Capture the cell that displays the provided text and extract its (X, Y) central coordinate. 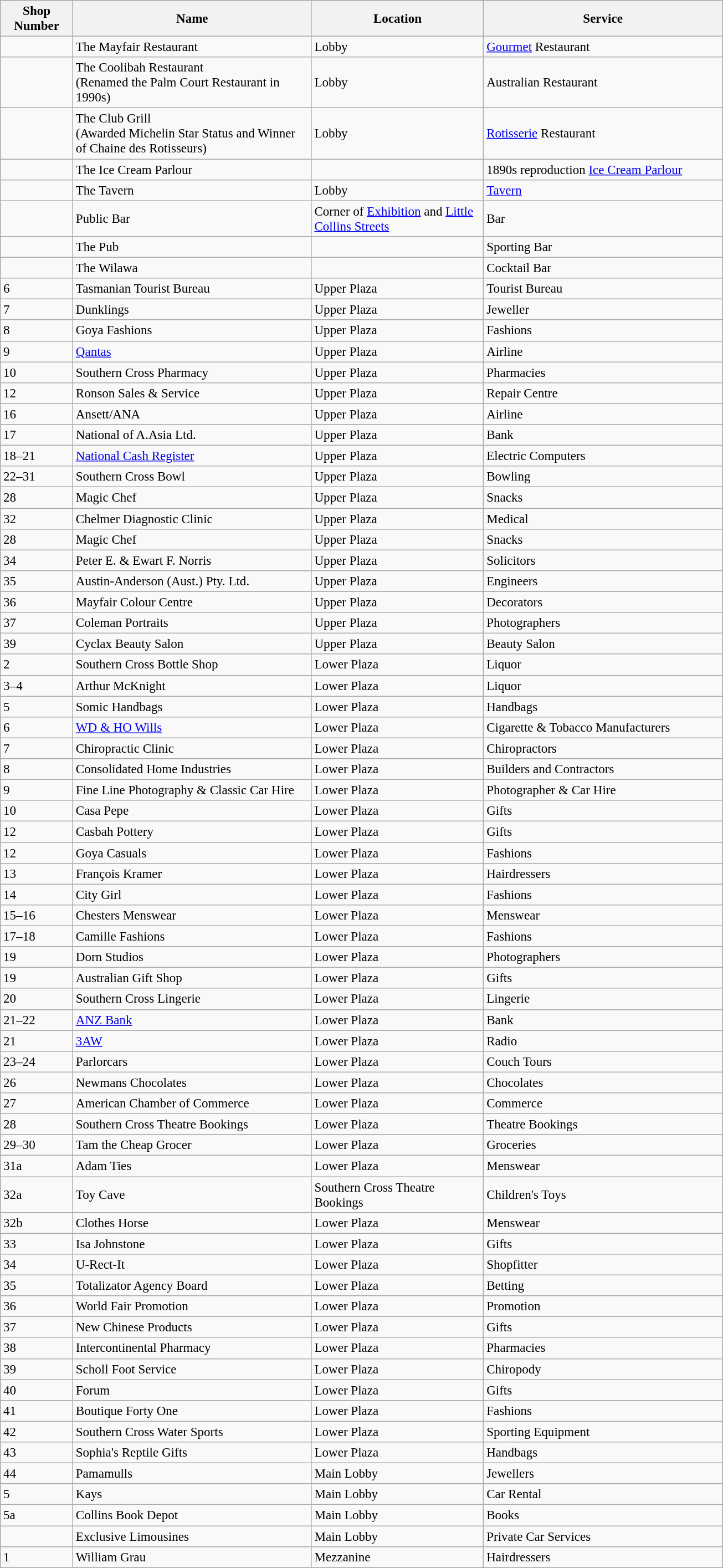
Corner of Exhibition and Little Collins Streets (398, 218)
Chelmer Diagnostic Clinic (192, 519)
Fine Line Photography & Classic Car Hire (192, 790)
Private Car Services (603, 1536)
Southern Cross Bowl (192, 477)
Southern Cross Bottle Shop (192, 665)
Goya Fashions (192, 331)
41 (37, 1411)
Cigarette & Tobacco Manufacturers (603, 728)
27 (37, 1104)
Shop Number (37, 19)
Peter E. & Ewart F. Norris (192, 560)
Photographer & Car Hire (603, 790)
Parlorcars (192, 1062)
François Kramer (192, 874)
Couch Tours (603, 1062)
Australian Restaurant (603, 83)
Commerce (603, 1104)
Dorn Studios (192, 957)
The Wilawa (192, 268)
Chocolates (603, 1082)
32a (37, 1195)
Dunklings (192, 310)
Car Rental (603, 1494)
New Chinese Products (192, 1327)
Promotion (603, 1306)
U-Rect-It (192, 1265)
Goya Casuals (192, 853)
Cyclax Beauty Salon (192, 644)
Engineers (603, 581)
2 (37, 665)
21 (37, 1041)
Forum (192, 1390)
Beauty Salon (603, 644)
Coleman Portraits (192, 623)
Pamamulls (192, 1474)
The Coolibah Restaurant(Renamed the Palm Court Restaurant in 1990s) (192, 83)
The Tavern (192, 191)
Clothes Horse (192, 1223)
43 (37, 1453)
18–21 (37, 456)
Medical (603, 519)
Southern Cross Pharmacy (192, 372)
Newmans Chocolates (192, 1082)
Sporting Bar (603, 247)
Solicitors (603, 560)
Kays (192, 1494)
13 (37, 874)
Service (603, 19)
Australian Gift Shop (192, 978)
Tasmanian Tourist Bureau (192, 289)
29–30 (37, 1145)
Isa Johnstone (192, 1244)
Decorators (603, 602)
Location (398, 19)
Somic Handbags (192, 707)
22–31 (37, 477)
Mayfair Colour Centre (192, 602)
15–16 (37, 916)
5a (37, 1515)
The Pub (192, 247)
City Girl (192, 895)
44 (37, 1474)
The Mayfair Restaurant (192, 47)
1890s reproduction Ice Cream Parlour (603, 170)
Austin-Anderson (Aust.) Pty. Ltd. (192, 581)
26 (37, 1082)
Totalizator Agency Board (192, 1286)
Children's Toys (603, 1195)
Chiropractic Clinic (192, 748)
Consolidated Home Industries (192, 769)
Name (192, 19)
Chiropody (603, 1369)
The Club Grill(Awarded Michelin Star Status and Winner of Chaine des Rotisseurs) (192, 134)
WD & HO Wills (192, 728)
Shopfitter (603, 1265)
Chiropractors (603, 748)
Bar (603, 218)
Camille Fashions (192, 937)
William Grau (192, 1557)
Chesters Menswear (192, 916)
Scholl Foot Service (192, 1369)
Lingerie (603, 999)
Cocktail Bar (603, 268)
40 (37, 1390)
Ansett/ANA (192, 414)
Public Bar (192, 218)
Ronson Sales & Service (192, 394)
23–24 (37, 1062)
Jewellers (603, 1474)
Radio (603, 1041)
Tam the Cheap Grocer (192, 1145)
32b (37, 1223)
Casa Pepe (192, 811)
16 (37, 414)
Intercontinental Pharmacy (192, 1349)
32 (37, 519)
Groceries (603, 1145)
Tavern (603, 191)
Southern Cross Water Sports (192, 1432)
21–22 (37, 1020)
38 (37, 1349)
Sophia's Reptile Gifts (192, 1453)
14 (37, 895)
Repair Centre (603, 394)
Qantas (192, 351)
American Chamber of Commerce (192, 1104)
Arthur McKnight (192, 686)
Tourist Bureau (603, 289)
Theatre Bookings (603, 1125)
Rotisserie Restaurant (603, 134)
Casbah Pottery (192, 832)
Betting (603, 1286)
3AW (192, 1041)
42 (37, 1432)
3–4 (37, 686)
31a (37, 1166)
National of A.Asia Ltd. (192, 435)
Toy Cave (192, 1195)
Exclusive Limousines (192, 1536)
The Ice Cream Parlour (192, 170)
Bowling (603, 477)
Gourmet Restaurant (603, 47)
Adam Ties (192, 1166)
ANZ Bank (192, 1020)
Boutique Forty One (192, 1411)
World Fair Promotion (192, 1306)
1 (37, 1557)
Jeweller (603, 310)
Sporting Equipment (603, 1432)
Books (603, 1515)
Builders and Contractors (603, 769)
17–18 (37, 937)
National Cash Register (192, 456)
33 (37, 1244)
Collins Book Depot (192, 1515)
Electric Computers (603, 456)
17 (37, 435)
Mezzanine (398, 1557)
Southern Cross Lingerie (192, 999)
20 (37, 999)
